Pinpoint the cell where the given text exists, returning its (x, y) midpoint coordinate. 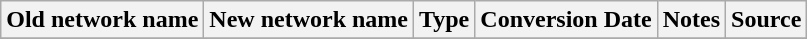
Type (444, 20)
New network name (309, 20)
Old network name (102, 20)
Notes (691, 20)
Source (766, 20)
Conversion Date (566, 20)
